Return the (X, Y) coordinate for the center point of the cell that contains the specified text.  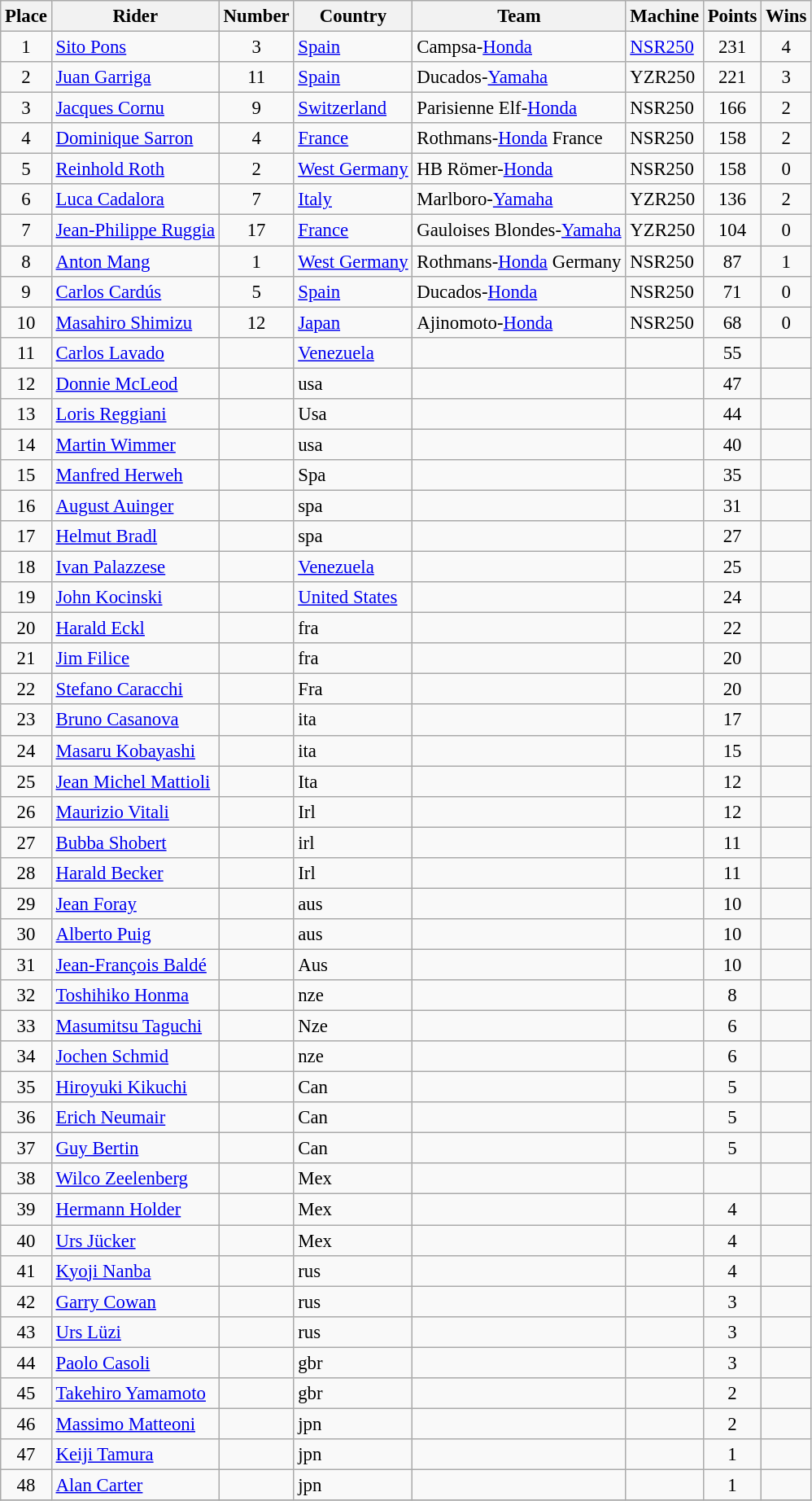
Kyoji Nanba (135, 1271)
Ita (353, 781)
Campsa-Honda (519, 47)
Spa (353, 475)
Wins (786, 16)
Parisienne Elf-Honda (519, 108)
Jim Filice (135, 659)
Carlos Lavado (135, 352)
136 (732, 199)
Alberto Puig (135, 934)
irl (353, 842)
Points (732, 16)
38 (26, 1179)
Keiji Tamura (135, 1455)
United States (353, 597)
Paolo Casoli (135, 1363)
21 (26, 659)
Italy (353, 199)
Aus (353, 965)
Masahiro Shimizu (135, 322)
Place (26, 16)
Nze (353, 1026)
Rothmans-Honda Germany (519, 261)
104 (732, 230)
Rider (135, 16)
Jacques Cornu (135, 108)
16 (26, 505)
Massimo Matteoni (135, 1424)
41 (26, 1271)
43 (26, 1332)
Japan (353, 322)
Reinhold Roth (135, 169)
46 (26, 1424)
Ajinomoto-Honda (519, 322)
Ducados-Yamaha (519, 77)
HB Römer-Honda (519, 169)
Takehiro Yamamoto (135, 1394)
Helmut Bradl (135, 536)
Ivan Palazzese (135, 567)
Marlboro-Yamaha (519, 199)
John Kocinski (135, 597)
Juan Garriga (135, 77)
Guy Bertin (135, 1149)
Hiroyuki Kikuchi (135, 1087)
Urs Lüzi (135, 1332)
33 (26, 1026)
34 (26, 1057)
Jean Foray (135, 904)
Gauloises Blondes-Yamaha (519, 230)
36 (26, 1118)
19 (26, 597)
Fra (353, 689)
26 (26, 812)
Jochen Schmid (135, 1057)
28 (26, 873)
221 (732, 77)
Loris Reggiani (135, 414)
Carlos Cardús (135, 291)
Sito Pons (135, 47)
68 (732, 322)
Garry Cowan (135, 1302)
Ducados-Honda (519, 291)
Team (519, 16)
71 (732, 291)
30 (26, 934)
45 (26, 1394)
Toshihiko Honma (135, 996)
14 (26, 444)
Number (256, 16)
Anton Mang (135, 261)
Bubba Shobert (135, 842)
39 (26, 1210)
Stefano Caracchi (135, 689)
Harald Eckl (135, 628)
18 (26, 567)
Masumitsu Taguchi (135, 1026)
87 (732, 261)
Manfred Herweh (135, 475)
Erich Neumair (135, 1118)
August Auinger (135, 505)
Usa (353, 414)
Switzerland (353, 108)
Martin Wimmer (135, 444)
42 (26, 1302)
Country (353, 16)
Donnie McLeod (135, 383)
Luca Cadalora (135, 199)
Rothmans-Honda France (519, 138)
Maurizio Vitali (135, 812)
166 (732, 108)
48 (26, 1485)
Harald Becker (135, 873)
29 (26, 904)
Urs Jücker (135, 1241)
Bruno Casanova (135, 720)
Jean-François Baldé (135, 965)
13 (26, 414)
Masaru Kobayashi (135, 750)
Hermann Holder (135, 1210)
Machine (664, 16)
Jean-Philippe Ruggia (135, 230)
23 (26, 720)
37 (26, 1149)
Dominique Sarron (135, 138)
Wilco Zeelenberg (135, 1179)
231 (732, 47)
55 (732, 352)
Alan Carter (135, 1485)
Jean Michel Mattioli (135, 781)
32 (26, 996)
